Detect which cell encompasses the target text, then output its [x, y] center coordinate. 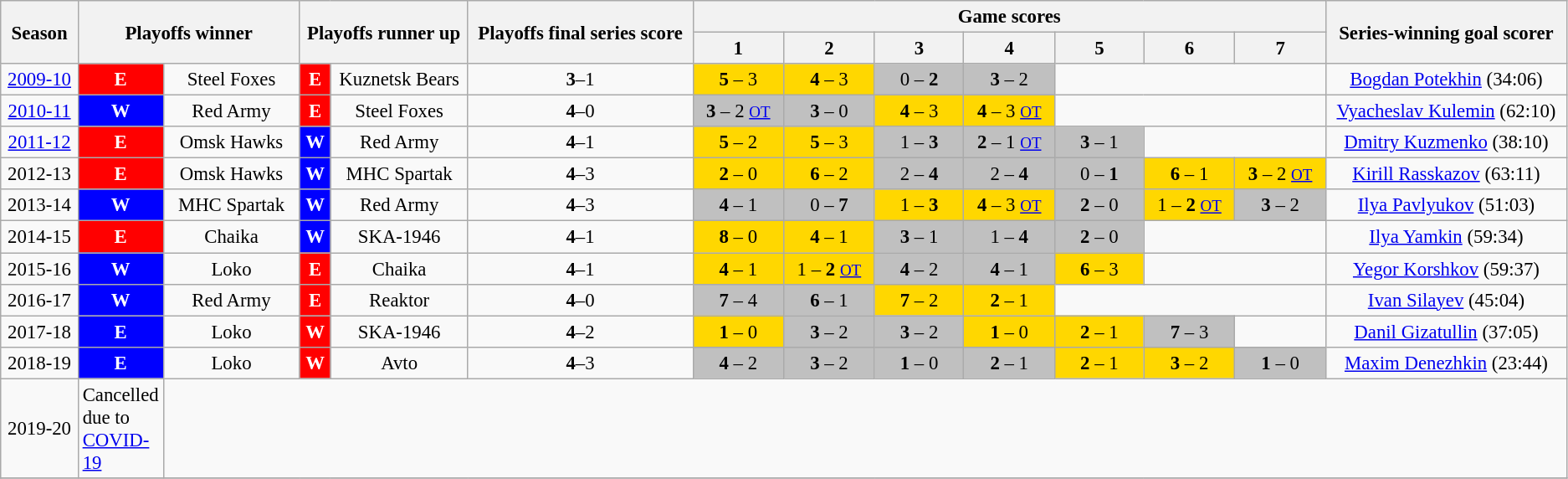
2015-16 [40, 269]
Kirill Rasskazov (63:11) [1446, 174]
2009-10 [40, 80]
2 – 1 OT [1009, 142]
0 – 7 [830, 205]
Cancelled due to COVID-19 [120, 429]
5 [1099, 49]
Dmitry Kuzmenko (38:10) [1446, 142]
3 – 0 [830, 111]
2012-13 [40, 174]
6 [1190, 49]
2014-15 [40, 237]
7 – 2 [919, 300]
3–1 [581, 80]
Ilya Yamkin (59:34) [1446, 237]
Ilya Pavlyukov (51:03) [1446, 205]
2016-17 [40, 300]
4 [1009, 49]
Game scores [1009, 17]
1 [738, 49]
6 – 2 [830, 174]
Ivan Silayev (45:04) [1446, 300]
Season [40, 32]
1 – 4 [1009, 237]
3 [919, 49]
Bogdan Potekhin (34:06) [1446, 80]
8 – 0 [738, 237]
2017-18 [40, 332]
Yegor Korshkov (59:37) [1446, 269]
Reaktor [399, 300]
7 [1280, 49]
4–2 [581, 332]
Danil Gizatullin (37:05) [1446, 332]
2010-11 [40, 111]
5 – 2 [738, 142]
7 – 3 [1190, 332]
0 – 2 [919, 80]
Maxim Denezhkin (23:44) [1446, 363]
0 – 1 [1099, 174]
6 – 3 [1099, 269]
7 – 4 [738, 300]
2013-14 [40, 205]
Series-winning goal scorer [1446, 32]
Kuznetsk Bears [399, 80]
Playoffs winner [189, 32]
Playoffs final series score [581, 32]
Vyacheslav Kulemin (62:10) [1446, 111]
2 [830, 49]
Playoffs runner up [383, 32]
2019-20 [40, 429]
2018-19 [40, 363]
2011-12 [40, 142]
Avto [399, 363]
